Locate the cell with the specified text and output its [x, y] center coordinate. 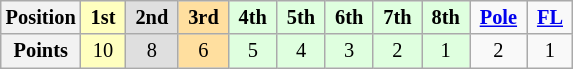
Points [41, 51]
5 [253, 51]
4th [253, 17]
2nd [152, 17]
FL [550, 17]
10 [104, 51]
8th [446, 17]
7th [397, 17]
6 [203, 51]
3rd [203, 17]
3 [349, 51]
6th [349, 17]
1st [104, 17]
Pole [498, 17]
8 [152, 51]
Position [41, 17]
5th [301, 17]
4 [301, 51]
